For the text-containing cell, return its midpoint in (x, y) coordinate format. 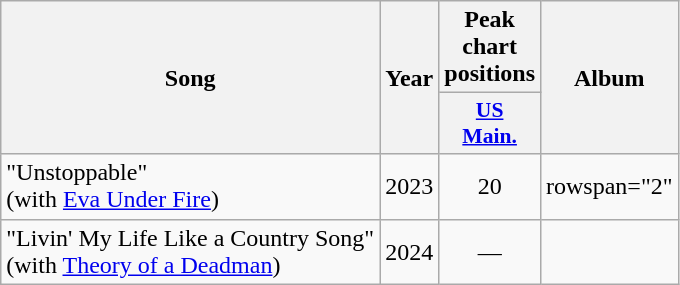
Album (610, 78)
Song (190, 78)
— (490, 252)
USMain. (490, 124)
2024 (410, 252)
Peak chart positions (490, 47)
"Unstoppable"(with Eva Under Fire) (190, 186)
"Livin' My Life Like a Country Song"(with Theory of a Deadman) (190, 252)
Year (410, 78)
2023 (410, 186)
20 (490, 186)
rowspan="2" (610, 186)
